Search for the cell housing the specified text and yield its [x, y] center coordinate. 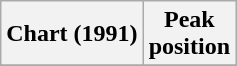
Chart (1991) [72, 34]
Peakposition [189, 34]
